Find where the given text appears and provide that cell's center as (X, Y) coordinate. 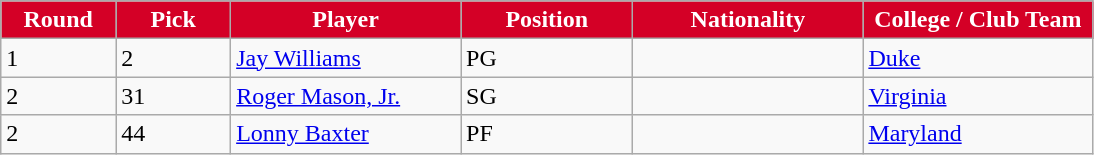
PG (547, 58)
Nationality (748, 20)
Pick (174, 20)
1 (58, 58)
31 (174, 96)
Roger Mason, Jr. (346, 96)
College / Club Team (978, 20)
Player (346, 20)
Lonny Baxter (346, 134)
Maryland (978, 134)
Duke (978, 58)
PF (547, 134)
44 (174, 134)
Virginia (978, 96)
Position (547, 20)
Round (58, 20)
Jay Williams (346, 58)
SG (547, 96)
